Detect which cell encompasses the target text, then output its [X, Y] center coordinate. 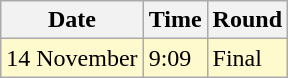
Final [247, 58]
Round [247, 20]
Time [175, 20]
14 November [72, 58]
Date [72, 20]
9:09 [175, 58]
